Capture the cell that displays the provided text and extract its [x, y] central coordinate. 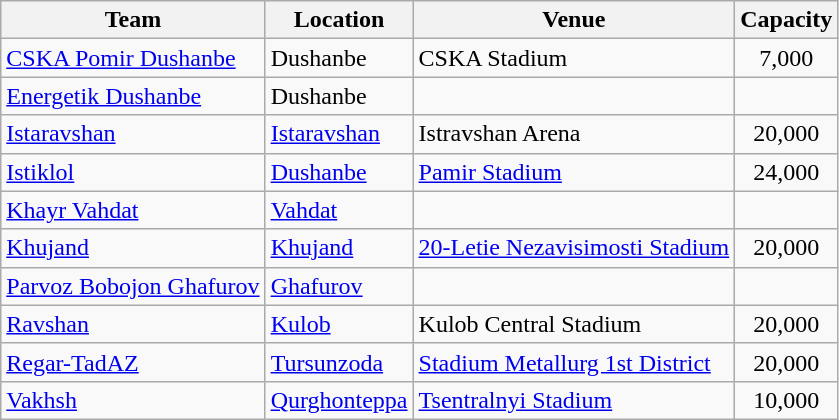
Parvoz Bobojon Ghafurov [133, 286]
Vakhsh [133, 400]
Ravshan [133, 324]
Pamir Stadium [574, 172]
Capacity [786, 20]
Location [339, 20]
Tursunzoda [339, 362]
Kulob Central Stadium [574, 324]
10,000 [786, 400]
7,000 [786, 58]
Vahdat [339, 210]
CSKA Pomir Dushanbe [133, 58]
24,000 [786, 172]
Venue [574, 20]
20-Letie Nezavisimosti Stadium [574, 248]
Stadium Metallurg 1st District [574, 362]
Istravshan Arena [574, 134]
Regar-TadAZ [133, 362]
Qurghonteppa [339, 400]
Team [133, 20]
CSKA Stadium [574, 58]
Energetik Dushanbe [133, 96]
Tsentralnyi Stadium [574, 400]
Ghafurov [339, 286]
Kulob [339, 324]
Khayr Vahdat [133, 210]
Istiklol [133, 172]
